Extract the [x, y] coordinate from the center of the cell holding the provided text.  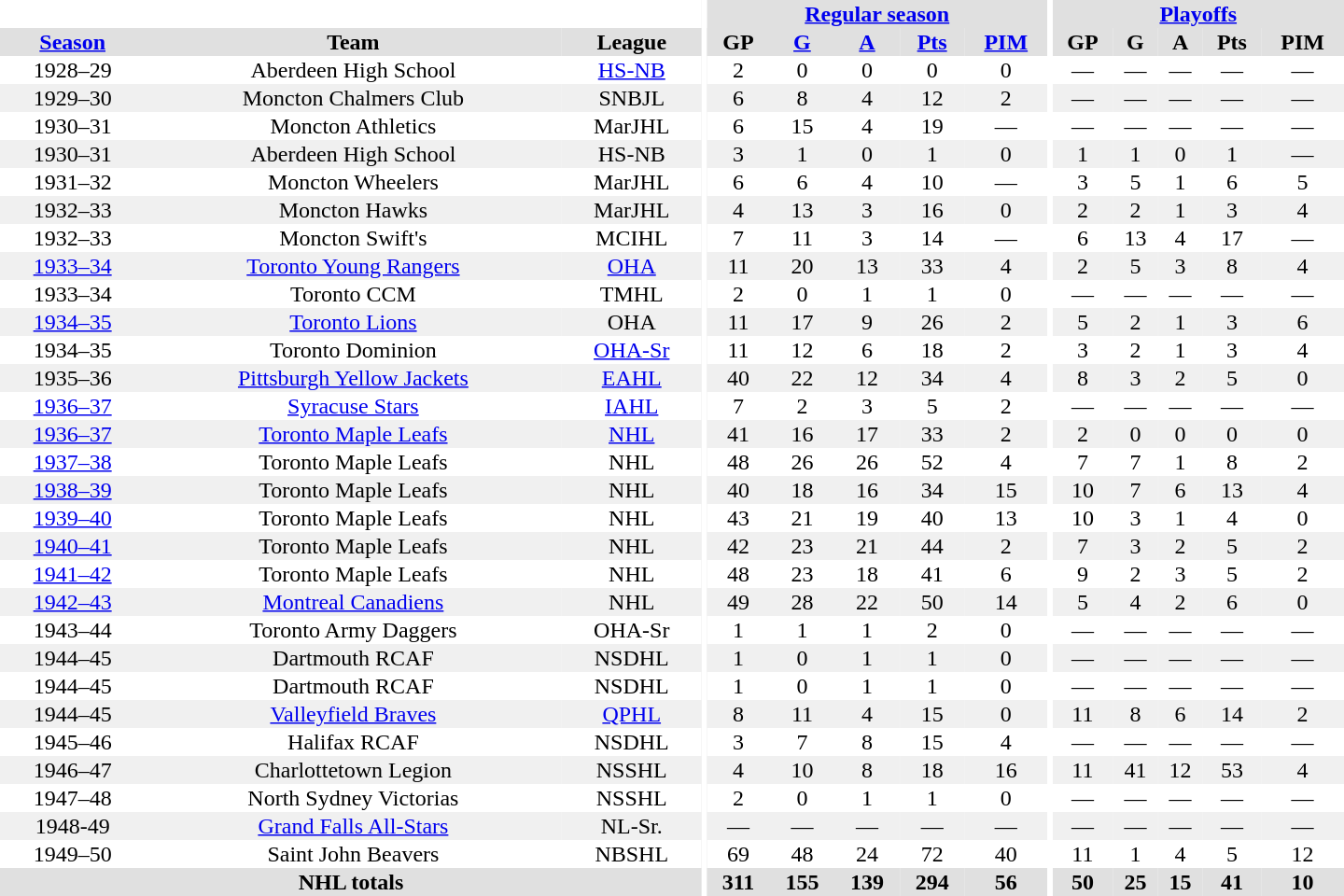
NBSHL [631, 854]
Grand Falls All-Stars [353, 826]
1948-49 [73, 826]
1931–32 [73, 182]
IAHL [631, 406]
1940–41 [73, 546]
56 [1006, 882]
42 [737, 546]
1935–36 [73, 378]
52 [932, 462]
20 [803, 266]
Season [73, 42]
NHL totals [351, 882]
43 [737, 518]
Moncton Hawks [353, 210]
Halifax RCAF [353, 742]
Moncton Chalmers Club [353, 98]
Toronto CCM [353, 294]
Valleyfield Braves [353, 714]
1929–30 [73, 98]
Pittsburgh Yellow Jackets [353, 378]
311 [737, 882]
24 [867, 854]
1942–43 [73, 602]
MCIHL [631, 238]
Toronto Young Rangers [353, 266]
28 [803, 602]
1938–39 [73, 490]
49 [737, 602]
Regular season [877, 14]
Moncton Wheelers [353, 182]
EAHL [631, 378]
SNBJL [631, 98]
1943–44 [73, 630]
Syracuse Stars [353, 406]
1947–48 [73, 798]
Saint John Beavers [353, 854]
72 [932, 854]
Playoffs [1198, 14]
Moncton Swift's [353, 238]
1941–42 [73, 574]
Moncton Athletics [353, 126]
Team [353, 42]
69 [737, 854]
North Sydney Victorias [353, 798]
League [631, 42]
Charlottetown Legion [353, 770]
139 [867, 882]
Toronto Dominion [353, 350]
1937–38 [73, 462]
QPHL [631, 714]
44 [932, 546]
1928–29 [73, 70]
TMHL [631, 294]
1949–50 [73, 854]
NL-Sr. [631, 826]
1945–46 [73, 742]
155 [803, 882]
1939–40 [73, 518]
53 [1232, 770]
Toronto Lions [353, 322]
294 [932, 882]
1946–47 [73, 770]
Montreal Canadiens [353, 602]
25 [1135, 882]
Toronto Army Daggers [353, 630]
